Search for the cell housing the specified text and yield its [X, Y] center coordinate. 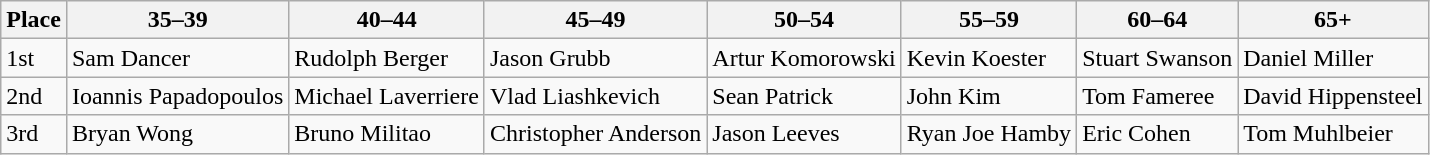
Eric Cohen [1158, 134]
Place [34, 20]
Bruno Militao [387, 134]
2nd [34, 96]
Michael Laverriere [387, 96]
Jason Grubb [595, 58]
35–39 [177, 20]
Daniel Miller [1333, 58]
40–44 [387, 20]
Tom Fameree [1158, 96]
Ioannis Papadopoulos [177, 96]
Sean Patrick [804, 96]
1st [34, 58]
Bryan Wong [177, 134]
Sam Dancer [177, 58]
Kevin Koester [988, 58]
45–49 [595, 20]
Jason Leeves [804, 134]
John Kim [988, 96]
50–54 [804, 20]
65+ [1333, 20]
Tom Muhlbeier [1333, 134]
3rd [34, 134]
David Hippensteel [1333, 96]
55–59 [988, 20]
Rudolph Berger [387, 58]
Stuart Swanson [1158, 58]
Artur Komorowski [804, 58]
Ryan Joe Hamby [988, 134]
Vlad Liashkevich [595, 96]
60–64 [1158, 20]
Christopher Anderson [595, 134]
